Return [x, y] of the center of cell containing provided text 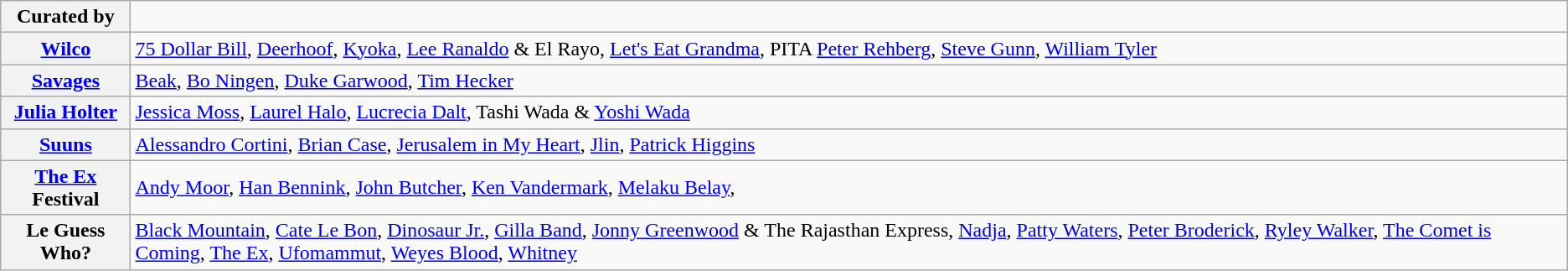
Andy Moor, Han Bennink, John Butcher, Ken Vandermark, Melaku Belay, [849, 188]
Curated by [65, 17]
Jessica Moss, Laurel Halo, Lucrecia Dalt, Tashi Wada & Yoshi Wada [849, 112]
Savages [65, 81]
Suuns [65, 144]
Beak, Bo Ningen, Duke Garwood, Tim Hecker [849, 81]
Julia Holter [65, 112]
75 Dollar Bill, Deerhoof, Kyoka, Lee Ranaldo & El Rayo, Let's Eat Grandma, PITA Peter Rehberg, Steve Gunn, William Tyler [849, 49]
Alessandro Cortini, Brian Case, Jerusalem in My Heart, Jlin, Patrick Higgins [849, 144]
The Ex Festival [65, 188]
Wilco [65, 49]
Le Guess Who? [65, 242]
